Capture the cell that displays the provided text and extract its (x, y) central coordinate. 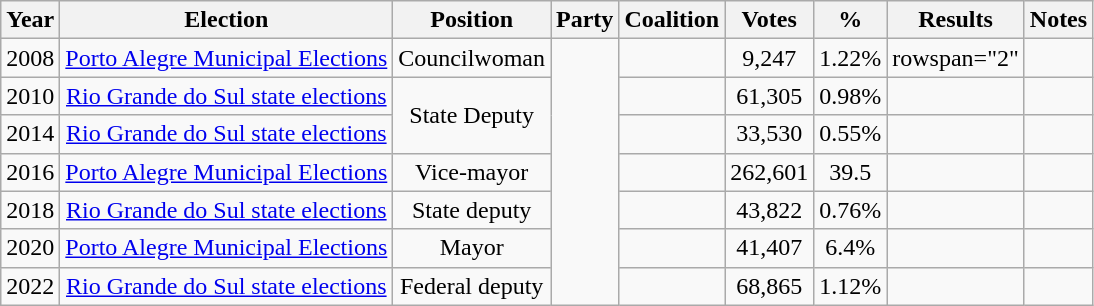
Vice-mayor (472, 172)
2014 (30, 134)
61,305 (770, 96)
Votes (770, 20)
Coalition (672, 20)
State Deputy (472, 115)
Position (472, 20)
Party (585, 20)
Notes (1058, 20)
Mayor (472, 248)
68,865 (770, 286)
2008 (30, 58)
2020 (30, 248)
2010 (30, 96)
Results (956, 20)
39.5 (850, 172)
Councilwoman (472, 58)
41,407 (770, 248)
43,822 (770, 210)
% (850, 20)
2016 (30, 172)
6.4% (850, 248)
262,601 (770, 172)
0.98% (850, 96)
2018 (30, 210)
rowspan="2" (956, 58)
0.55% (850, 134)
Federal deputy (472, 286)
33,530 (770, 134)
Year (30, 20)
9,247 (770, 58)
State deputy (472, 210)
2022 (30, 286)
0.76% (850, 210)
1.12% (850, 286)
1.22% (850, 58)
Election (226, 20)
